Return the [x, y] coordinate for the center point of the cell that contains the specified text.  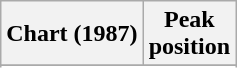
Peakposition [189, 34]
Chart (1987) [72, 34]
